Scan for the cell matching the given text and deliver its [x, y] coordinate at center. 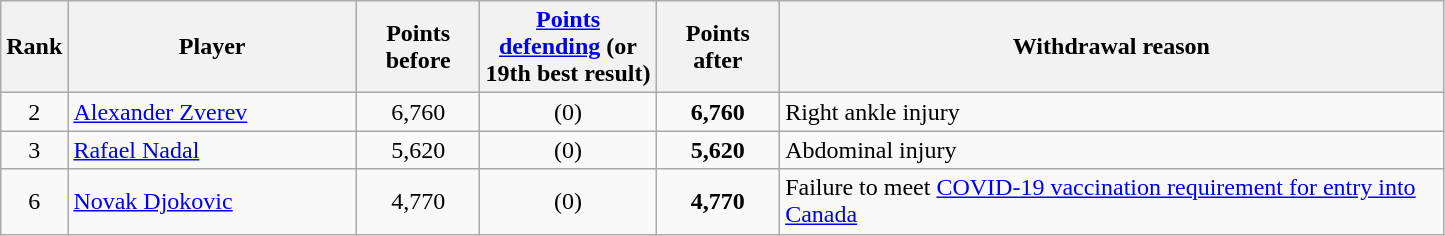
2 [34, 112]
6 [34, 202]
Points before [418, 47]
3 [34, 150]
Points defending (or 19th best result) [568, 47]
Withdrawal reason [1112, 47]
Novak Djokovic [212, 202]
Abdominal injury [1112, 150]
Player [212, 47]
Failure to meet COVID-19 vaccination requirement for entry into Canada [1112, 202]
Right ankle injury [1112, 112]
Points after [718, 47]
Alexander Zverev [212, 112]
Rank [34, 47]
Rafael Nadal [212, 150]
